Identify which cell holds the provided text, then report its [X, Y] central coordinate. 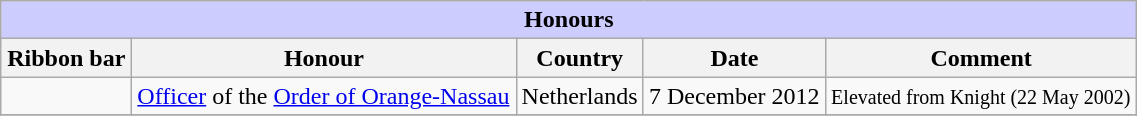
Elevated from Knight (22 May 2002) [982, 96]
Officer of the Order of Orange-Nassau [324, 96]
Comment [982, 58]
7 December 2012 [734, 96]
Honour [324, 58]
Honours [569, 20]
Netherlands [580, 96]
Ribbon bar [66, 58]
Date [734, 58]
Country [580, 58]
